Search for the cell housing the specified text and yield its (x, y) center coordinate. 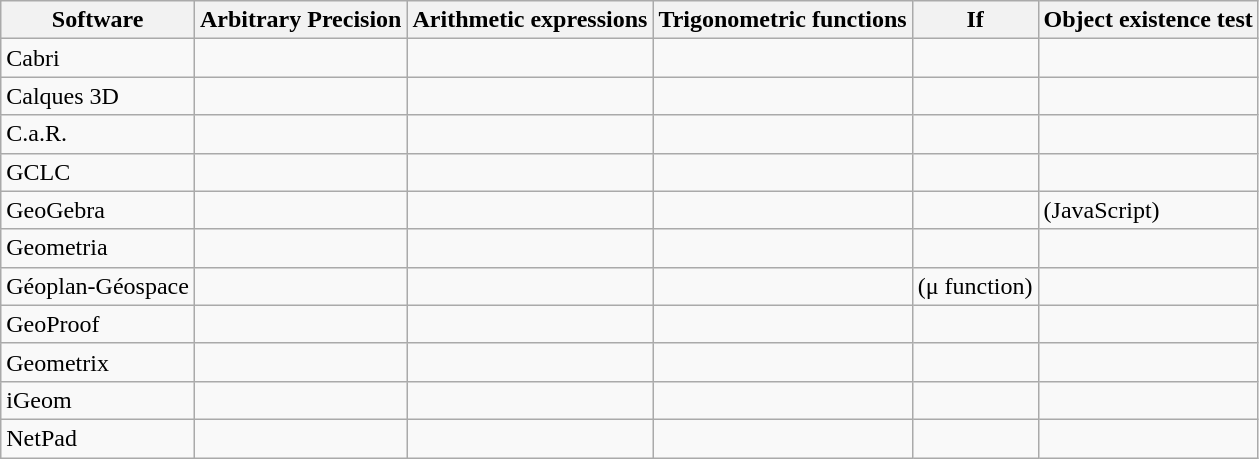
NetPad (98, 438)
Geometrix (98, 362)
Object existence test (1148, 20)
iGeom (98, 400)
(JavaScript) (1148, 210)
(μ function) (975, 286)
If (975, 20)
GCLC (98, 172)
Trigonometric functions (782, 20)
Arithmetic expressions (530, 20)
Arbitrary Precision (300, 20)
C.a.R. (98, 134)
Géoplan-Géospace (98, 286)
GeoProof (98, 324)
Calques 3D (98, 96)
Geometria (98, 248)
Software (98, 20)
GeoGebra (98, 210)
Cabri (98, 58)
